Determine the (x, y) coordinate at the center of the cell enclosing the given text.  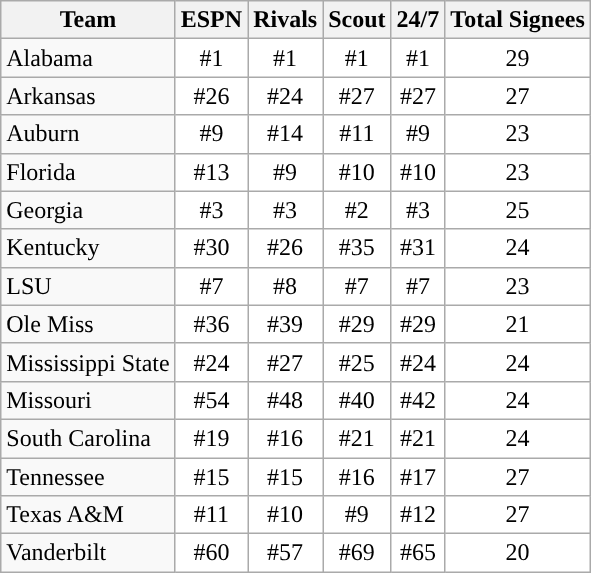
#57 (286, 553)
Mississippi State (88, 362)
#25 (357, 362)
#54 (211, 400)
South Carolina (88, 438)
#2 (357, 210)
Missouri (88, 400)
Team (88, 20)
29 (518, 58)
#42 (418, 400)
#48 (286, 400)
20 (518, 553)
#13 (211, 172)
Auburn (88, 134)
#14 (286, 134)
ESPN (211, 20)
Scout (357, 20)
#36 (211, 324)
25 (518, 210)
#19 (211, 438)
#39 (286, 324)
#65 (418, 553)
LSU (88, 286)
Georgia (88, 210)
#60 (211, 553)
Rivals (286, 20)
#17 (418, 477)
Texas A&M (88, 515)
#30 (211, 248)
21 (518, 324)
24/7 (418, 20)
#35 (357, 248)
Arkansas (88, 96)
Tennessee (88, 477)
#31 (418, 248)
#8 (286, 286)
#12 (418, 515)
Florida (88, 172)
Total Signees (518, 20)
#40 (357, 400)
#69 (357, 553)
Ole Miss (88, 324)
Vanderbilt (88, 553)
Kentucky (88, 248)
Alabama (88, 58)
